Detect which cell encompasses the target text, then output its [x, y] center coordinate. 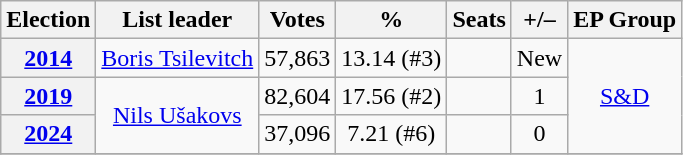
57,863 [298, 58]
EP Group [625, 20]
0 [539, 134]
Nils Ušakovs [178, 115]
2024 [48, 134]
2014 [48, 58]
+/– [539, 20]
82,604 [298, 96]
% [392, 20]
13.14 (#3) [392, 58]
Election [48, 20]
New [539, 58]
Votes [298, 20]
7.21 (#6) [392, 134]
List leader [178, 20]
2019 [48, 96]
17.56 (#2) [392, 96]
37,096 [298, 134]
Seats [479, 20]
S&D [625, 96]
1 [539, 96]
Boris Tsilevitch [178, 58]
